Return the (X, Y) coordinate for the center point of the cell that contains the specified text.  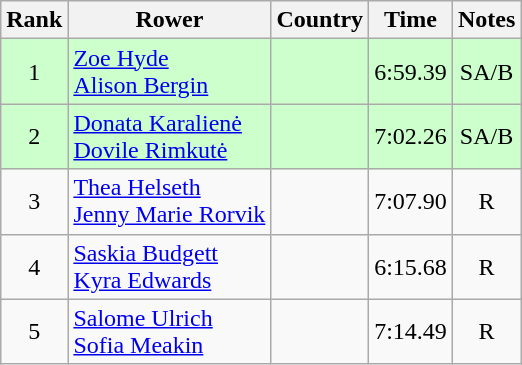
Saskia BudgettKyra Edwards (170, 266)
Zoe HydeAlison Bergin (170, 72)
Notes (486, 20)
7:07.90 (411, 202)
Salome UlrichSofia Meakin (170, 332)
6:15.68 (411, 266)
Time (411, 20)
Country (320, 20)
2 (34, 136)
Rower (170, 20)
5 (34, 332)
Rank (34, 20)
1 (34, 72)
7:14.49 (411, 332)
4 (34, 266)
3 (34, 202)
7:02.26 (411, 136)
Donata KaralienėDovile Rimkutė (170, 136)
6:59.39 (411, 72)
Thea HelsethJenny Marie Rorvik (170, 202)
